From the cell containing the given text, extract its center point as (X, Y) coordinate. 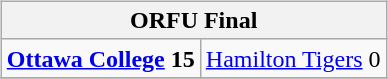
Ottawa College 15 (100, 58)
Hamilton Tigers 0 (293, 58)
ORFU Final (194, 20)
